From the cell containing the given text, extract its center point as [x, y] coordinate. 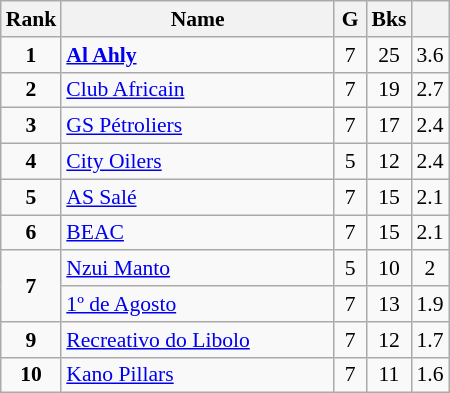
Name [198, 19]
6 [32, 233]
9 [32, 340]
11 [390, 375]
4 [32, 162]
BEAC [198, 233]
1.6 [430, 375]
Rank [32, 19]
AS Salé [198, 197]
3.6 [430, 55]
Al Ahly [198, 55]
City Oilers [198, 162]
Bks [390, 19]
2.7 [430, 90]
1.7 [430, 340]
GS Pétroliers [198, 126]
19 [390, 90]
25 [390, 55]
17 [390, 126]
Kano Pillars [198, 375]
Recreativo do Libolo [198, 340]
Club Africain [198, 90]
Nzui Manto [198, 269]
G [350, 19]
13 [390, 304]
3 [32, 126]
1 [32, 55]
1.9 [430, 304]
1º de Agosto [198, 304]
